Capture the cell that displays the provided text and extract its [X, Y] central coordinate. 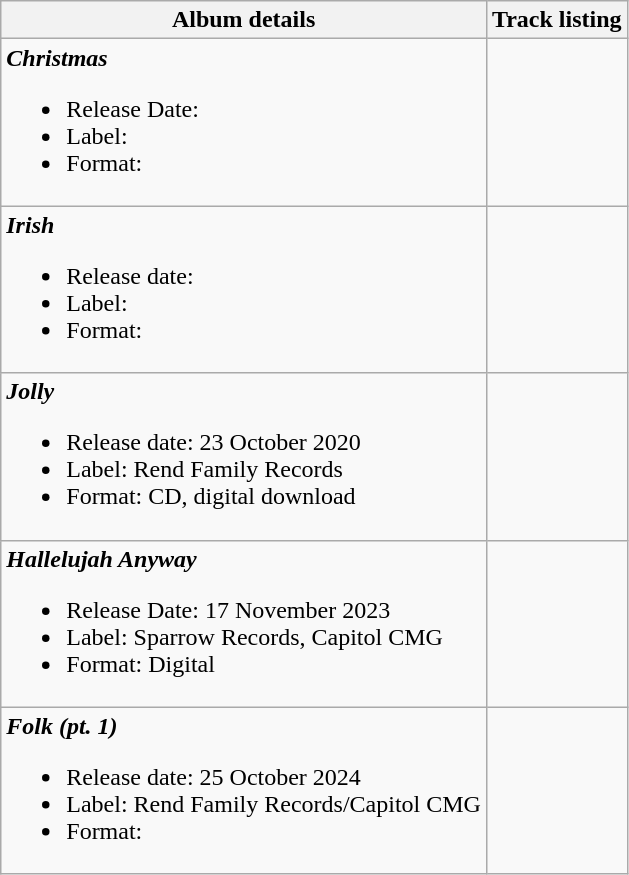
ChristmasRelease Date:Label:Format: [244, 122]
JollyRelease date: 23 October 2020Label: Rend Family RecordsFormat: CD, digital download [244, 456]
Track listing [556, 20]
Folk (pt. 1)Release date: 25 October 2024Label: Rend Family Records/Capitol CMGFormat: [244, 790]
Hallelujah AnywayRelease Date: 17 November 2023Label: Sparrow Records, Capitol CMGFormat: Digital [244, 624]
IrishRelease date:Label:Format: [244, 290]
Album details [244, 20]
